Locate the cell with the specified text and output its [X, Y] center coordinate. 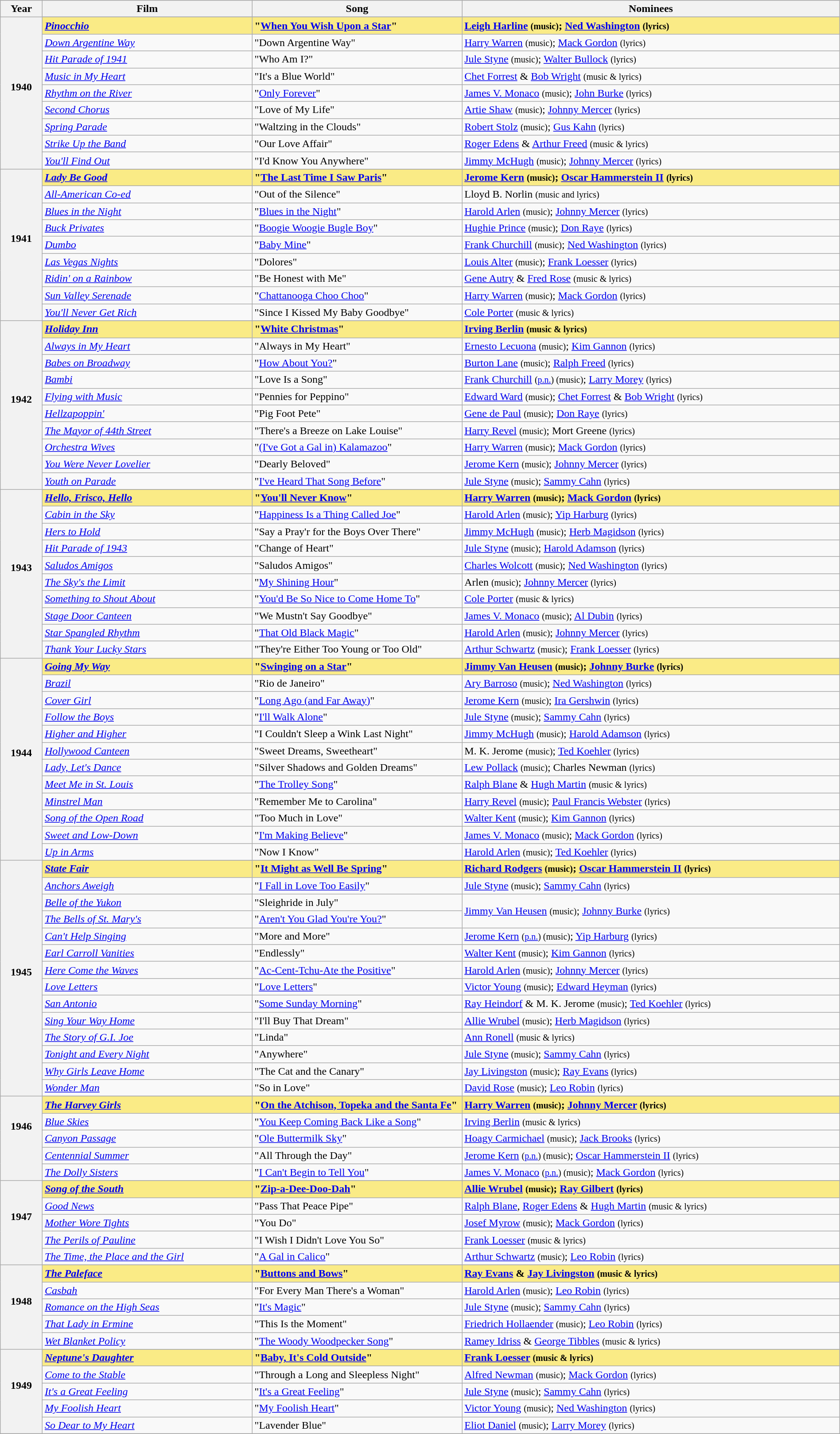
The Mayor of 44th Street [147, 430]
Lloyd B. Norlin (music and lyrics) [651, 194]
"Linda" [357, 1038]
Tonight and Every Night [147, 1054]
Jimmy McHugh (music); Johnny Mercer (lyrics) [651, 160]
Flying with Music [147, 396]
"You'll Never Know" [357, 498]
"My Foolish Heart" [357, 1408]
"That Old Black Magic" [357, 633]
"Silver Shadows and Golden Dreams" [357, 768]
Robert Stolz (music); Gus Kahn (lyrics) [651, 127]
Love Letters [147, 987]
"Rio de Janeiro" [357, 683]
Victor Young (music); Ned Washington (lyrics) [651, 1408]
"It's a Blue World" [357, 76]
Charles Wolcott (music); Ned Washington (lyrics) [651, 565]
Hughie Prince (music); Don Raye (lyrics) [651, 228]
Friedrich Hollaender (music); Leo Robin (lyrics) [651, 1324]
Ramey Idriss & George Tibbles (music & lyrics) [651, 1341]
"Say a Pray'r for the Boys Over There" [357, 532]
The Time, the Place and the Girl [147, 1256]
Ray Heindorf & M. K. Jerome (music); Ted Koehler (lyrics) [651, 1003]
Jay Livingston (music); Ray Evans (lyrics) [651, 1071]
Mother Wore Tights [147, 1223]
"Sweet Dreams, Sweetheart" [357, 751]
Lady Be Good [147, 177]
"Pennies for Peppino" [357, 396]
Josef Myrow (music); Mack Gordon (lyrics) [651, 1223]
Ann Ronell (music & lyrics) [651, 1038]
"I'm Making Believe" [357, 835]
"Blues in the Night" [357, 211]
"For Every Man There's a Woman" [357, 1290]
1941 [21, 245]
"Pig Foot Pete" [357, 413]
My Foolish Heart [147, 1408]
"I Fall in Love Too Easily" [357, 886]
"Chattanooga Choo Choo" [357, 295]
James V. Monaco (music); Mack Gordon (lyrics) [651, 835]
"I Wish I Didn't Love You So" [357, 1240]
Wet Blanket Policy [147, 1341]
"I've Heard That Song Before" [357, 481]
"Zip-a-Dee-Doo-Dah" [357, 1189]
"How About You?" [357, 363]
"My Shining Hour" [357, 582]
Thank Your Lucky Stars [147, 649]
Jerome Kern (p.n.) (music); Yip Harburg (lyrics) [651, 936]
Roger Edens & Arthur Freed (music & lyrics) [651, 144]
Come to the Stable [147, 1375]
Bambi [147, 380]
"Always in My Heart" [357, 346]
Belle of the Yukon [147, 902]
You'll Find Out [147, 160]
"The Trolley Song" [357, 785]
Ralph Blane, Roger Edens & Hugh Martin (music & lyrics) [651, 1206]
Always in My Heart [147, 346]
Las Vegas Nights [147, 262]
Cabin in the Sky [147, 515]
Down Argentine Way [147, 43]
James V. Monaco (music); Al Dubin (lyrics) [651, 616]
Harold Arlen (music); Ted Koehler (lyrics) [651, 852]
"White Christmas" [357, 329]
Blues in the Night [147, 211]
"All Through the Day" [357, 1155]
Gene Autry & Fred Rose (music & lyrics) [651, 279]
Harry Warren (music); Johnny Mercer (lyrics) [651, 1105]
San Antonio [147, 1003]
"Buttons and Bows" [357, 1273]
"Ole Buttermilk Sky" [357, 1139]
That Lady in Ermine [147, 1324]
"The Cat and the Canary" [357, 1071]
Song of the Open Road [147, 818]
Allie Wrubel (music); Ray Gilbert (lyrics) [651, 1189]
Hit Parade of 1943 [147, 548]
Jimmy McHugh (music); Herb Magidson (lyrics) [651, 532]
Stage Door Canteen [147, 616]
Earl Carroll Vanities [147, 953]
"Lavender Blue" [357, 1425]
"You'd Be So Nice to Come Home To" [357, 599]
"There's a Breeze on Lake Louise" [357, 430]
Going My Way [147, 666]
All-American Co-ed [147, 194]
Artie Shaw (music); Johnny Mercer (lyrics) [651, 110]
"Be Honest with Me" [357, 279]
Hers to Hold [147, 532]
"Long Ago (and Far Away)" [357, 700]
Something to Shout About [147, 599]
"The Woody Woodpecker Song" [357, 1341]
"It's a Great Feeling" [357, 1391]
1944 [21, 759]
Ralph Blane & Hugh Martin (music & lyrics) [651, 785]
Nominees [651, 9]
Here Come the Waves [147, 970]
"Pass That Peace Pipe" [357, 1206]
Higher and Higher [147, 734]
Sun Valley Serenade [147, 295]
"More and More" [357, 936]
Arlen (music); Johnny Mercer (lyrics) [651, 582]
"I'll Walk Alone" [357, 717]
Canyon Passage [147, 1139]
"When You Wish Upon a Star" [357, 26]
M. K. Jerome (music); Ted Koehler (lyrics) [651, 751]
The Perils of Pauline [147, 1240]
"This Is the Moment" [357, 1324]
Hellzapoppin' [147, 413]
"Remember Me to Carolina" [357, 801]
Sing Your Way Home [147, 1020]
Anchors Aweigh [147, 886]
Minstrel Man [147, 801]
Holiday Inn [147, 329]
"Baby, It's Cold Outside" [357, 1358]
The Story of G.I. Joe [147, 1038]
Orchestra Wives [147, 447]
David Rose (music); Leo Robin (lyrics) [651, 1088]
"We Mustn't Say Goodbye" [357, 616]
Ernesto Lecuona (music); Kim Gannon (lyrics) [651, 346]
"It's Magic" [357, 1307]
"So in Love" [357, 1088]
Babes on Broadway [147, 363]
1945 [21, 978]
Harry Revel (music); Mort Greene (lyrics) [651, 430]
1947 [21, 1223]
Jerome Kern (music); Oscar Hammerstein II (lyrics) [651, 177]
"Down Argentine Way" [357, 43]
"Endlessly" [357, 953]
Harry Revel (music); Paul Francis Webster (lyrics) [651, 801]
The Sky's the Limit [147, 582]
Rhythm on the River [147, 93]
"On the Atchison, Topeka and the Santa Fe" [357, 1105]
Richard Rodgers (music); Oscar Hammerstein II (lyrics) [651, 869]
"Some Sunday Morning" [357, 1003]
"I'd Know You Anywhere" [357, 160]
"Sleighride in July" [357, 902]
Ridin' on a Rainbow [147, 279]
Song [357, 9]
Harold Arlen (music); Yip Harburg (lyrics) [651, 515]
Can't Help Singing [147, 936]
Jerome Kern (p.n.) (music); Oscar Hammerstein II (lyrics) [651, 1155]
"Now I Know" [357, 852]
"You Keep Coming Back Like a Song" [357, 1122]
1942 [21, 405]
"Since I Kissed My Baby Goodbye" [357, 312]
Strike Up the Band [147, 144]
You'll Never Get Rich [147, 312]
The Bells of St. Mary's [147, 919]
Ary Barroso (music); Ned Washington (lyrics) [651, 683]
Pinocchio [147, 26]
State Fair [147, 869]
"You Do" [357, 1223]
"I Couldn't Sleep a Wink Last Night" [357, 734]
Burton Lane (music); Ralph Freed (lyrics) [651, 363]
Year [21, 9]
"Aren't You Glad You're You?" [357, 919]
James V. Monaco (p.n.) (music); Mack Gordon (lyrics) [651, 1172]
Gene de Paul (music); Don Raye (lyrics) [651, 413]
Saludos Amigos [147, 565]
"Our Love Affair" [357, 144]
1940 [21, 93]
Lady, Let's Dance [147, 768]
It's a Great Feeling [147, 1391]
James V. Monaco (music); John Burke (lyrics) [651, 93]
Alfred Newman (music); Mack Gordon (lyrics) [651, 1375]
"Baby Mine" [357, 245]
"They're Either Too Young or Too Old" [357, 649]
Brazil [147, 683]
Jule Styne (music); Harold Adamson (lyrics) [651, 548]
Buck Privates [147, 228]
Hollywood Canteen [147, 751]
Spring Parade [147, 127]
"Change of Heart" [357, 548]
"A Gal in Calico" [357, 1256]
Harold Arlen (music); Leo Robin (lyrics) [651, 1290]
Song of the South [147, 1189]
1943 [21, 574]
Louis Alter (music); Frank Loesser (lyrics) [651, 262]
"Through a Long and Sleepless Night" [357, 1375]
Edward Ward (music); Chet Forrest & Bob Wright (lyrics) [651, 396]
Leigh Harline (music); Ned Washington (lyrics) [651, 26]
So Dear to My Heart [147, 1425]
Star Spangled Rhythm [147, 633]
Wonder Man [147, 1088]
Up in Arms [147, 852]
"Ac-Cent-Tchu-Ate the Positive" [357, 970]
"Waltzing in the Clouds" [357, 127]
Lew Pollack (music); Charles Newman (lyrics) [651, 768]
"Dearly Beloved" [357, 464]
The Harvey Girls [147, 1105]
Frank Churchill (p.n.) (music); Larry Morey (lyrics) [651, 380]
Eliot Daniel (music); Larry Morey (lyrics) [651, 1425]
Meet Me in St. Louis [147, 785]
Sweet and Low-Down [147, 835]
"Saludos Amigos" [357, 565]
Film [147, 9]
"Dolores" [357, 262]
"Happiness Is a Thing Called Joe" [357, 515]
Follow the Boys [147, 717]
"Only Forever" [357, 93]
Arthur Schwartz (music); Leo Robin (lyrics) [651, 1256]
1948 [21, 1307]
Neptune's Daughter [147, 1358]
Cover Girl [147, 700]
"The Last Time I Saw Paris" [357, 177]
"Love Is a Song" [357, 380]
Dumbo [147, 245]
"Love Letters" [357, 987]
"Swinging on a Star" [357, 666]
Jerome Kern (music); Johnny Mercer (lyrics) [651, 464]
Why Girls Leave Home [147, 1071]
Victor Young (music); Edward Heyman (lyrics) [651, 987]
Chet Forrest & Bob Wright (music & lyrics) [651, 76]
"Boogie Woogie Bugle Boy" [357, 228]
"Who Am I?" [357, 59]
Allie Wrubel (music); Herb Magidson (lyrics) [651, 1020]
1946 [21, 1139]
The Paleface [147, 1273]
"I Can't Begin to Tell You" [357, 1172]
The Dolly Sisters [147, 1172]
You Were Never Lovelier [147, 464]
Ray Evans & Jay Livingston (music & lyrics) [651, 1273]
"It Might as Well Be Spring" [357, 869]
Casbah [147, 1290]
Frank Churchill (music); Ned Washington (lyrics) [651, 245]
Hoagy Carmichael (music); Jack Brooks (lyrics) [651, 1139]
Good News [147, 1206]
Jule Styne (music); Walter Bullock (lyrics) [651, 59]
Youth on Parade [147, 481]
Arthur Schwartz (music); Frank Loesser (lyrics) [651, 649]
"(I've Got a Gal in) Kalamazoo" [357, 447]
Jimmy McHugh (music); Harold Adamson (lyrics) [651, 734]
"Out of the Silence" [357, 194]
Music in My Heart [147, 76]
Blue Skies [147, 1122]
Centennial Summer [147, 1155]
"I'll Buy That Dream" [357, 1020]
"Love of My Life" [357, 110]
Romance on the High Seas [147, 1307]
Hello, Frisco, Hello [147, 498]
"Anywhere" [357, 1054]
1949 [21, 1391]
Hit Parade of 1941 [147, 59]
"Too Much in Love" [357, 818]
Jerome Kern (music); Ira Gershwin (lyrics) [651, 700]
Second Chorus [147, 110]
